Determine the [X, Y] coordinate at the center of the cell enclosing the given text.  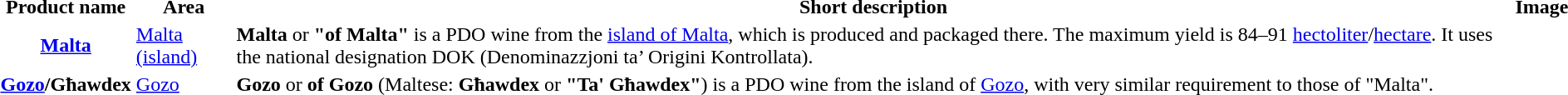
Malta (island) [184, 45]
